Determine the (X, Y) coordinate at the center of the cell enclosing the given text.  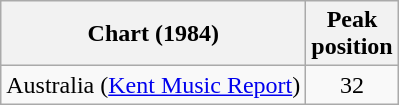
32 (352, 85)
Chart (1984) (154, 34)
Australia (Kent Music Report) (154, 85)
Peakposition (352, 34)
